Capture the cell that displays the provided text and extract its [x, y] central coordinate. 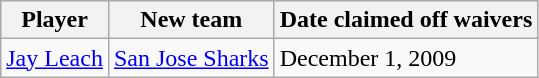
Jay Leach [55, 58]
December 1, 2009 [406, 58]
New team [191, 20]
San Jose Sharks [191, 58]
Date claimed off waivers [406, 20]
Player [55, 20]
